Find where the given text appears and provide that cell's center as (x, y) coordinate. 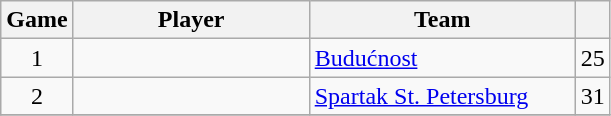
25 (592, 58)
31 (592, 96)
Team (442, 20)
2 (37, 96)
Spartak St. Petersburg (442, 96)
Player (191, 20)
1 (37, 58)
Game (37, 20)
Budućnost (442, 58)
